Provide the (x, y) coordinate of the cell's center where the given text is located.  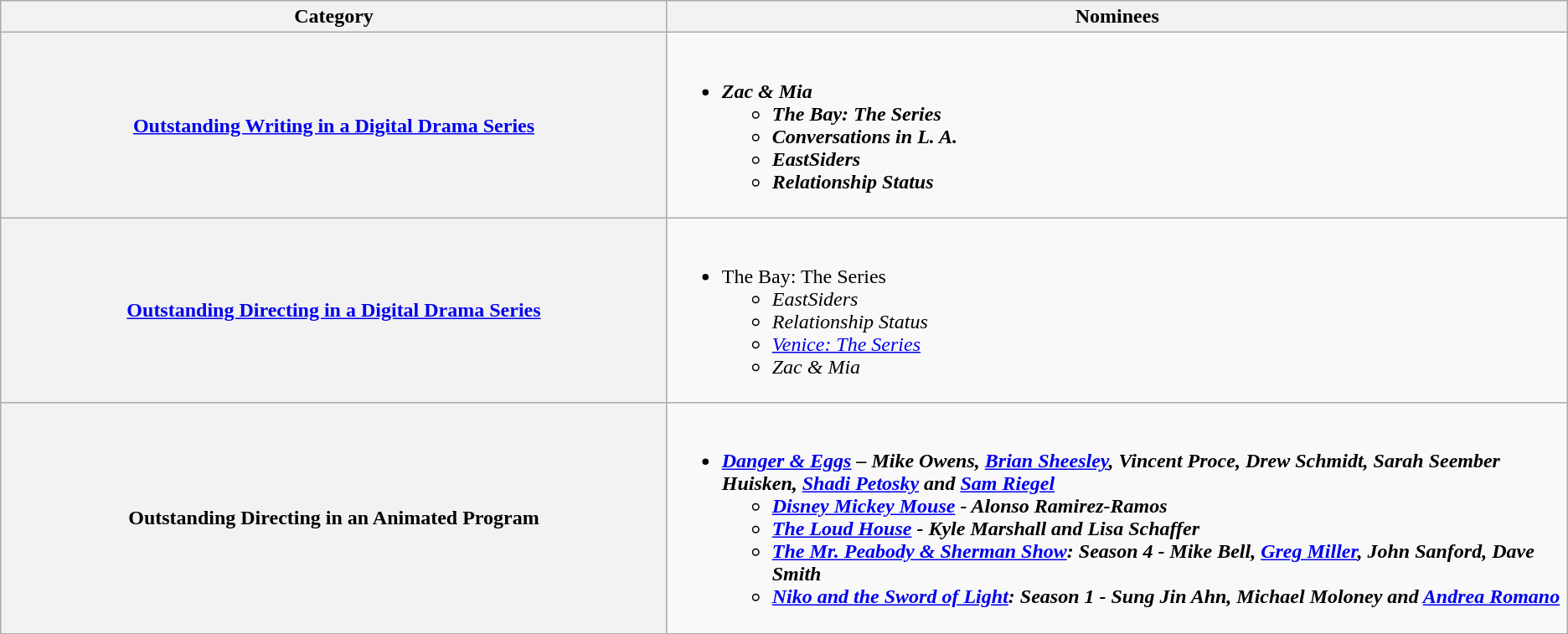
Category (333, 17)
The Bay: The Series EastSiders Relationship Status Venice: The Series Zac & Mia (1117, 310)
Outstanding Directing in an Animated Program (333, 518)
Outstanding Directing in a Digital Drama Series (333, 310)
Zac & Mia The Bay: The Series Conversations in L. A. EastSiders Relationship Status (1117, 126)
Outstanding Writing in a Digital Drama Series (333, 126)
Nominees (1117, 17)
